Identify which cell holds the provided text, then report its (X, Y) central coordinate. 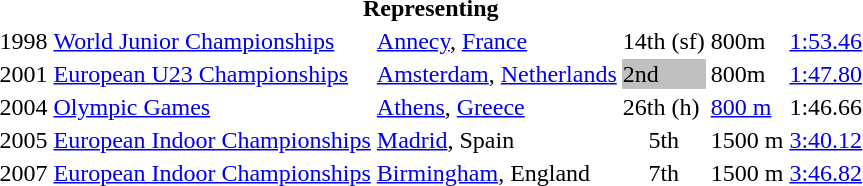
European Indoor Championships (212, 140)
Madrid, Spain (496, 140)
Athens, Greece (496, 107)
Amsterdam, Netherlands (496, 74)
2nd (664, 74)
Olympic Games (212, 107)
European U23 Championships (212, 74)
800 m (747, 107)
World Junior Championships (212, 41)
Annecy, France (496, 41)
5th (664, 140)
1500 m (747, 140)
26th (h) (664, 107)
14th (sf) (664, 41)
